Capture the cell that displays the provided text and extract its [x, y] central coordinate. 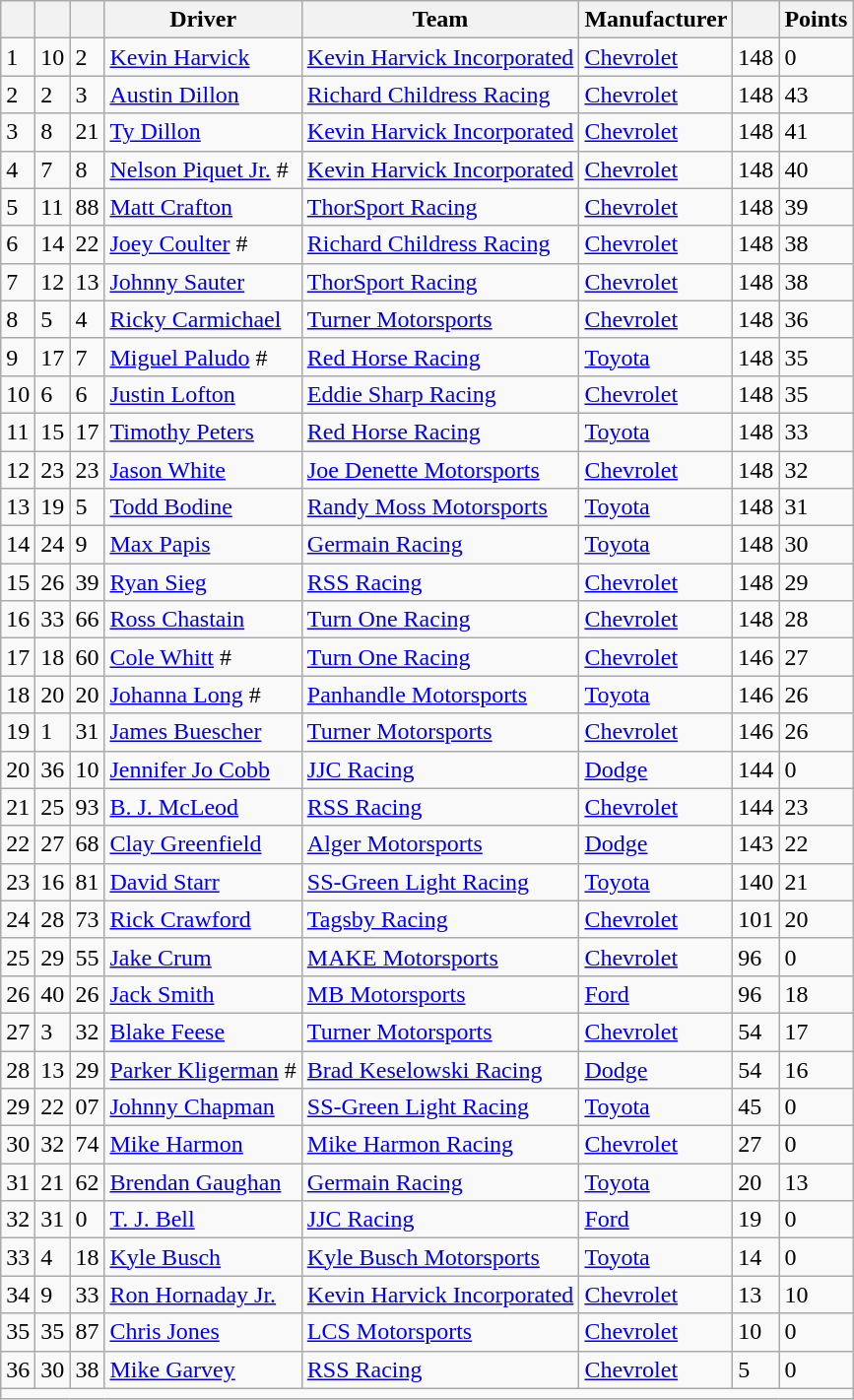
Alger Motorsports [440, 844]
Ty Dillon [203, 132]
Johanna Long # [203, 695]
Johnny Chapman [203, 1107]
Team [440, 20]
60 [87, 657]
Eddie Sharp Racing [440, 394]
Timothy Peters [203, 432]
Parker Kligerman # [203, 1069]
Todd Bodine [203, 507]
73 [87, 919]
62 [87, 1182]
Justin Lofton [203, 394]
B. J. McLeod [203, 807]
Max Papis [203, 545]
Austin Dillon [203, 95]
Brad Keselowski Racing [440, 1069]
David Starr [203, 882]
Ryan Sieg [203, 582]
Randy Moss Motorsports [440, 507]
MAKE Motorsports [440, 957]
88 [87, 207]
Matt Crafton [203, 207]
Kyle Busch [203, 1257]
07 [87, 1107]
Tagsby Racing [440, 919]
Chris Jones [203, 1332]
Kyle Busch Motorsports [440, 1257]
87 [87, 1332]
Mike Garvey [203, 1369]
43 [816, 95]
34 [18, 1295]
Cole Whitt # [203, 657]
Driver [203, 20]
Jack Smith [203, 994]
LCS Motorsports [440, 1332]
81 [87, 882]
Ross Chastain [203, 620]
Ricky Carmichael [203, 319]
Nelson Piquet Jr. # [203, 169]
93 [87, 807]
66 [87, 620]
140 [756, 882]
MB Motorsports [440, 994]
Jake Crum [203, 957]
Rick Crawford [203, 919]
Joey Coulter # [203, 244]
Miguel Paludo # [203, 357]
41 [816, 132]
Jason White [203, 470]
74 [87, 1145]
Blake Feese [203, 1032]
Johnny Sauter [203, 282]
Ron Hornaday Jr. [203, 1295]
Kevin Harvick [203, 57]
68 [87, 844]
Jennifer Jo Cobb [203, 769]
45 [756, 1107]
James Buescher [203, 732]
T. J. Bell [203, 1220]
Mike Harmon [203, 1145]
Clay Greenfield [203, 844]
Points [816, 20]
143 [756, 844]
Manufacturer [656, 20]
101 [756, 919]
55 [87, 957]
Panhandle Motorsports [440, 695]
Joe Denette Motorsports [440, 470]
Brendan Gaughan [203, 1182]
Mike Harmon Racing [440, 1145]
